For the text-containing cell, return its midpoint in (x, y) coordinate format. 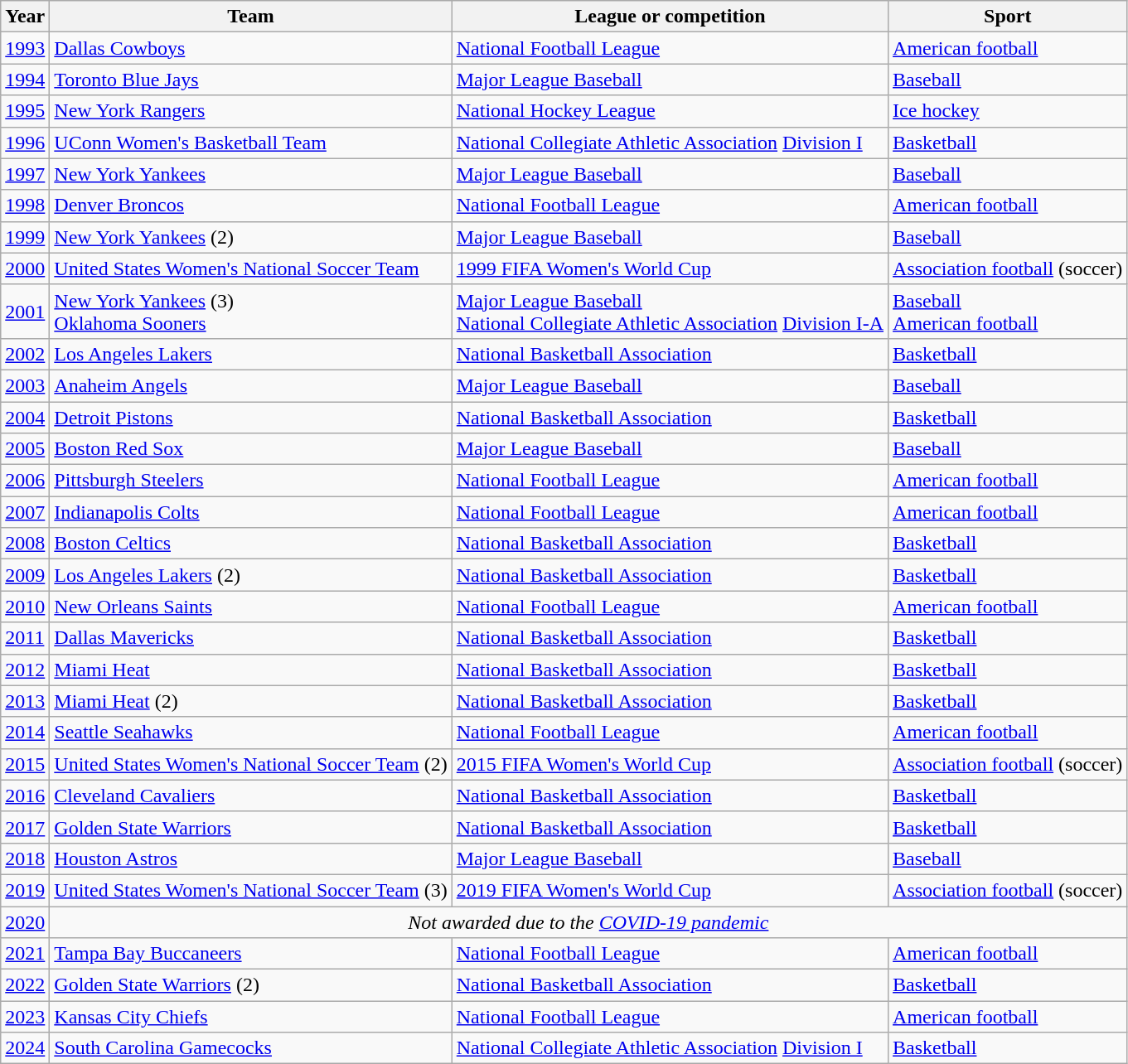
New York Yankees (3)Oklahoma Sooners (250, 312)
2019 FIFA Women's World Cup (670, 890)
1993 (25, 48)
Denver Broncos (250, 206)
Golden State Warriors (250, 827)
1994 (25, 80)
Miami Heat (2) (250, 701)
1997 (25, 174)
Los Angeles Lakers (250, 354)
2000 (25, 268)
New York Yankees (2) (250, 237)
2019 (25, 890)
2005 (25, 449)
Not awarded due to the COVID-19 pandemic (588, 922)
2010 (25, 607)
1999 FIFA Women's World Cup (670, 268)
Houston Astros (250, 858)
Boston Red Sox (250, 449)
Year (25, 17)
United States Women's National Soccer Team (3) (250, 890)
New Orleans Saints (250, 607)
2002 (25, 354)
2008 (25, 544)
Pittsburgh Steelers (250, 481)
Sport (1008, 17)
New York Yankees (250, 174)
Kansas City Chiefs (250, 1017)
2009 (25, 575)
Ice hockey (1008, 111)
2003 (25, 385)
Boston Celtics (250, 544)
2024 (25, 1048)
2007 (25, 512)
Los Angeles Lakers (2) (250, 575)
Miami Heat (250, 670)
Indianapolis Colts (250, 512)
Anaheim Angels (250, 385)
2015 (25, 764)
League or competition (670, 17)
2013 (25, 701)
1999 (25, 237)
Major League BaseballNational Collegiate Athletic Association Division I-A (670, 312)
2021 (25, 954)
Tampa Bay Buccaneers (250, 954)
2020 (25, 922)
Toronto Blue Jays (250, 80)
1995 (25, 111)
2017 (25, 827)
2011 (25, 638)
2023 (25, 1017)
2018 (25, 858)
2015 FIFA Women's World Cup (670, 764)
Detroit Pistons (250, 417)
2022 (25, 985)
2014 (25, 733)
BaseballAmerican football (1008, 312)
2006 (25, 481)
Dallas Mavericks (250, 638)
1996 (25, 143)
United States Women's National Soccer Team (250, 268)
2004 (25, 417)
2001 (25, 312)
National Hockey League (670, 111)
1998 (25, 206)
Golden State Warriors (2) (250, 985)
New York Rangers (250, 111)
Dallas Cowboys (250, 48)
Team (250, 17)
Seattle Seahawks (250, 733)
2012 (25, 670)
United States Women's National Soccer Team (2) (250, 764)
2016 (25, 796)
Cleveland Cavaliers (250, 796)
UConn Women's Basketball Team (250, 143)
South Carolina Gamecocks (250, 1048)
